Capture the cell that displays the provided text and extract its (X, Y) central coordinate. 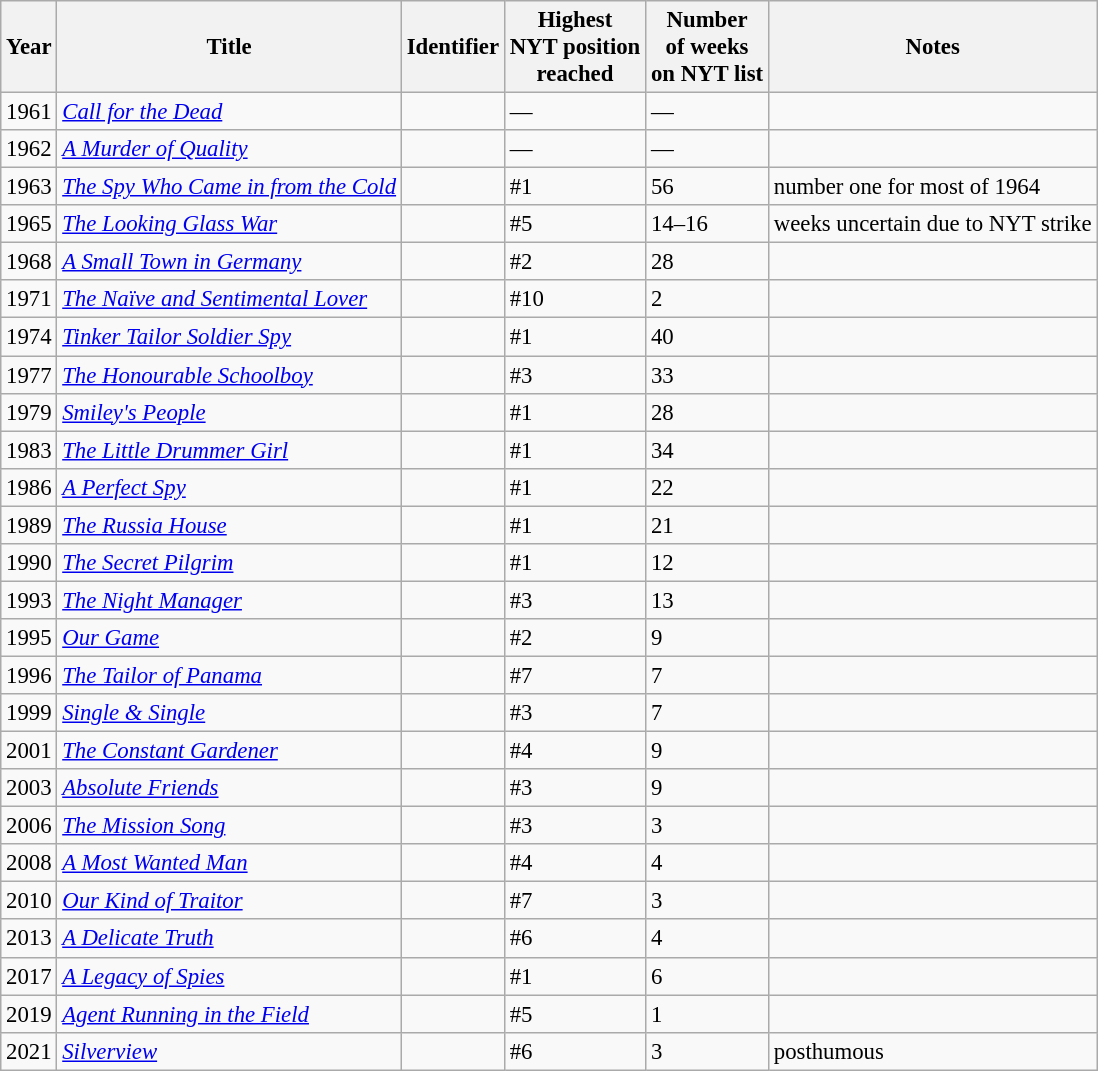
A Murder of Quality (229, 149)
1974 (29, 337)
6 (708, 976)
Title (229, 47)
The Secret Pilgrim (229, 563)
2001 (29, 751)
1979 (29, 412)
The Mission Song (229, 826)
2017 (29, 976)
The Night Manager (229, 600)
1971 (29, 299)
Our Kind of Traitor (229, 901)
A Most Wanted Man (229, 863)
Year (29, 47)
weeks uncertain due to NYT strike (932, 224)
1986 (29, 487)
2008 (29, 863)
1965 (29, 224)
33 (708, 375)
12 (708, 563)
1990 (29, 563)
A Legacy of Spies (229, 976)
1968 (29, 262)
Numberof weekson NYT list (708, 47)
1963 (29, 187)
1961 (29, 112)
Identifier (452, 47)
A Perfect Spy (229, 487)
Silverview (229, 1051)
21 (708, 525)
The Constant Gardener (229, 751)
Notes (932, 47)
The Tailor of Panama (229, 675)
13 (708, 600)
The Looking Glass War (229, 224)
1962 (29, 149)
Single & Single (229, 713)
#10 (574, 299)
2019 (29, 1014)
1989 (29, 525)
14–16 (708, 224)
2006 (29, 826)
HighestNYT positionreached (574, 47)
1 (708, 1014)
40 (708, 337)
Our Game (229, 638)
Absolute Friends (229, 788)
1999 (29, 713)
1977 (29, 375)
2 (708, 299)
The Little Drummer Girl (229, 450)
22 (708, 487)
A Delicate Truth (229, 939)
Smiley's People (229, 412)
2010 (29, 901)
2003 (29, 788)
Tinker Tailor Soldier Spy (229, 337)
1995 (29, 638)
34 (708, 450)
The Russia House (229, 525)
The Honourable Schoolboy (229, 375)
1996 (29, 675)
The Spy Who Came in from the Cold (229, 187)
1993 (29, 600)
2013 (29, 939)
2021 (29, 1051)
Agent Running in the Field (229, 1014)
number one for most of 1964 (932, 187)
The Naïve and Sentimental Lover (229, 299)
Call for the Dead (229, 112)
A Small Town in Germany (229, 262)
56 (708, 187)
1983 (29, 450)
posthumous (932, 1051)
